Output the [X, Y] coordinate of the center of the cell containing the given text.  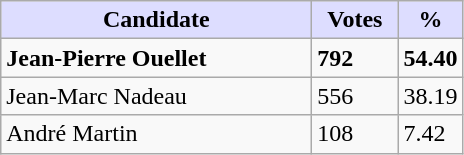
Candidate [156, 20]
7.42 [430, 134]
556 [355, 96]
792 [355, 58]
Jean-Pierre Ouellet [156, 58]
André Martin [156, 134]
54.40 [430, 58]
108 [355, 134]
38.19 [430, 96]
Votes [355, 20]
Jean-Marc Nadeau [156, 96]
% [430, 20]
